Extract the [x, y] coordinate from the center of the cell holding the provided text.  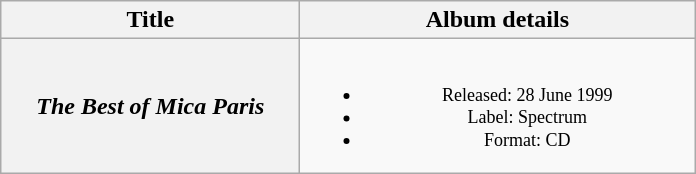
The Best of Mica Paris [150, 106]
Released: 28 June 1999Label: SpectrumFormat: CD [498, 106]
Album details [498, 20]
Title [150, 20]
